Scan for the cell matching the given text and deliver its [X, Y] coordinate at center. 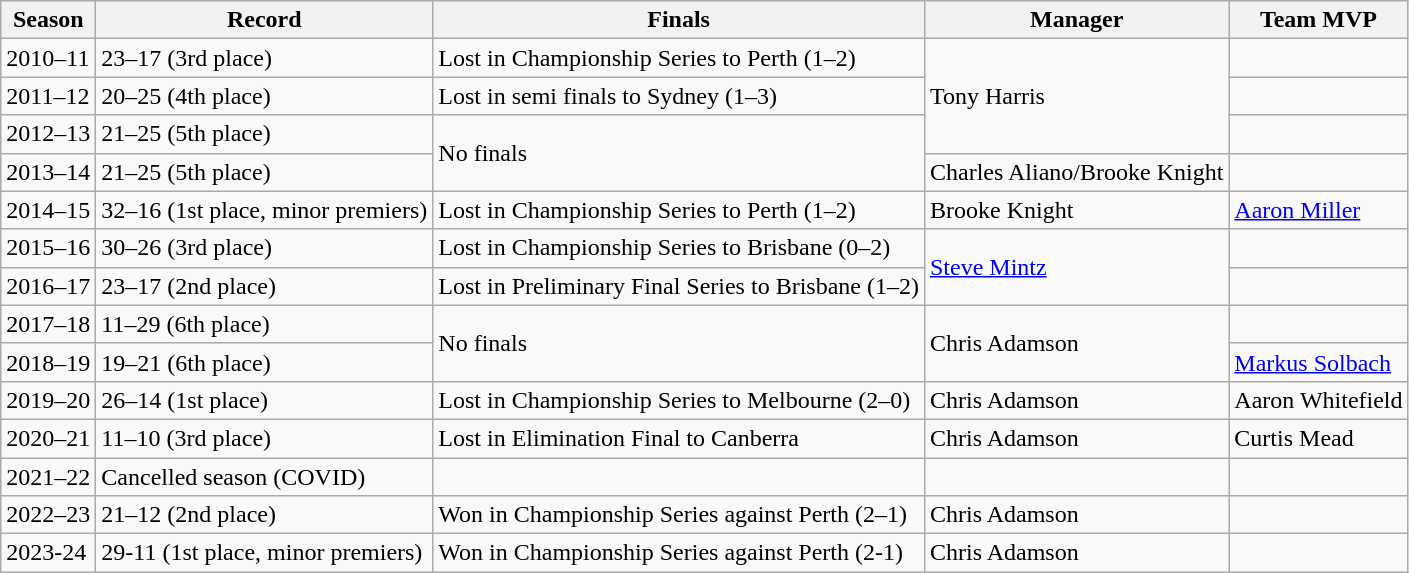
2019–20 [48, 400]
23–17 (3rd place) [264, 58]
Finals [679, 20]
26–14 (1st place) [264, 400]
2012–13 [48, 134]
Team MVP [1318, 20]
Brooke Knight [1076, 210]
Manager [1076, 20]
2013–14 [48, 172]
2021–22 [48, 477]
Markus Solbach [1318, 362]
Lost in Preliminary Final Series to Brisbane (1–2) [679, 286]
Lost in Championship Series to Brisbane (0–2) [679, 248]
2014–15 [48, 210]
Cancelled season (COVID) [264, 477]
Lost in Elimination Final to Canberra [679, 438]
2023-24 [48, 553]
Curtis Mead [1318, 438]
32–16 (1st place, minor premiers) [264, 210]
19–21 (6th place) [264, 362]
Season [48, 20]
20–25 (4th place) [264, 96]
11–10 (3rd place) [264, 438]
2011–12 [48, 96]
Won in Championship Series against Perth (2–1) [679, 515]
2016–17 [48, 286]
Lost in semi finals to Sydney (1–3) [679, 96]
23–17 (2nd place) [264, 286]
2018–19 [48, 362]
Aaron Whitefield [1318, 400]
21–12 (2nd place) [264, 515]
Aaron Miller [1318, 210]
2022–23 [48, 515]
Record [264, 20]
2020–21 [48, 438]
11–29 (6th place) [264, 324]
2010–11 [48, 58]
Tony Harris [1076, 96]
Won in Championship Series against Perth (2-1) [679, 553]
2017–18 [48, 324]
29-11 (1st place, minor premiers) [264, 553]
Steve Mintz [1076, 267]
Charles Aliano/Brooke Knight [1076, 172]
30–26 (3rd place) [264, 248]
2015–16 [48, 248]
Lost in Championship Series to Melbourne (2–0) [679, 400]
